Search for the cell housing the specified text and yield its [x, y] center coordinate. 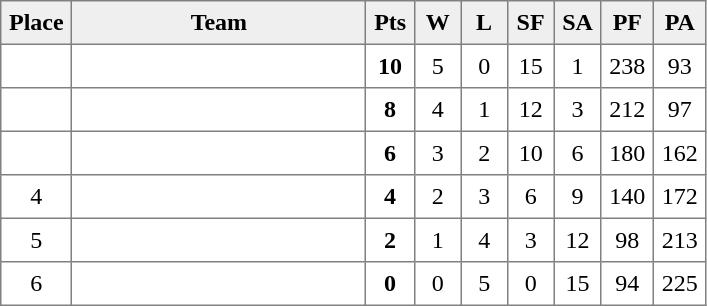
Team [219, 23]
94 [627, 284]
Pts [390, 23]
97 [680, 110]
212 [627, 110]
172 [680, 197]
SF [530, 23]
213 [680, 240]
L [484, 23]
PF [627, 23]
8 [390, 110]
162 [680, 153]
180 [627, 153]
W [437, 23]
225 [680, 284]
9 [578, 197]
SA [578, 23]
238 [627, 66]
98 [627, 240]
Place [36, 23]
93 [680, 66]
140 [627, 197]
PA [680, 23]
